Capture the cell that displays the provided text and extract its [X, Y] central coordinate. 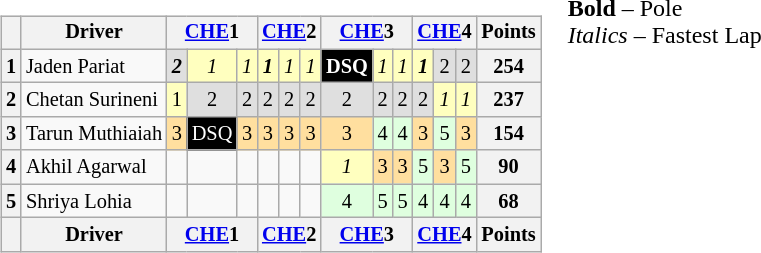
90 [509, 167]
Chetan Surineni [94, 100]
68 [509, 201]
Shriya Lohia [94, 201]
254 [509, 66]
Tarun Muthiaiah [94, 134]
Akhil Agarwal [94, 167]
237 [509, 100]
Jaden Pariat [94, 66]
154 [509, 134]
